For the text-containing cell, return its midpoint in (X, Y) coordinate format. 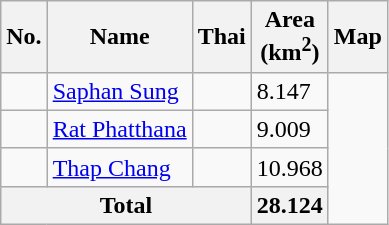
10.968 (290, 167)
Thai (222, 37)
Saphan Sung (120, 91)
Name (120, 37)
Area(km2) (290, 37)
No. (24, 37)
Map (358, 37)
Thap Chang (120, 167)
8.147 (290, 91)
Rat Phatthana (120, 129)
28.124 (290, 205)
9.009 (290, 129)
Total (126, 205)
